Capture the cell that displays the provided text and extract its [x, y] central coordinate. 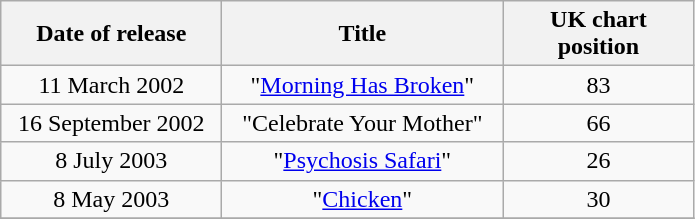
8 May 2003 [112, 199]
30 [598, 199]
8 July 2003 [112, 161]
Date of release [112, 34]
16 September 2002 [112, 123]
UK chart position [598, 34]
83 [598, 85]
66 [598, 123]
26 [598, 161]
"Psychosis Safari" [362, 161]
"Celebrate Your Mother" [362, 123]
11 March 2002 [112, 85]
Title [362, 34]
"Morning Has Broken" [362, 85]
"Chicken" [362, 199]
